Find where the given text appears and provide that cell's center as [X, Y] coordinate. 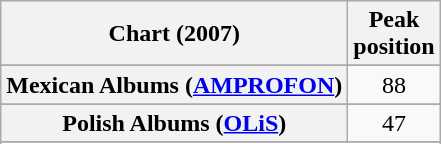
88 [394, 85]
Chart (2007) [174, 34]
Peakposition [394, 34]
Mexican Albums (AMPROFON) [174, 85]
Polish Albums (OLiS) [174, 123]
47 [394, 123]
